Locate the cell with the specified text and output its [x, y] center coordinate. 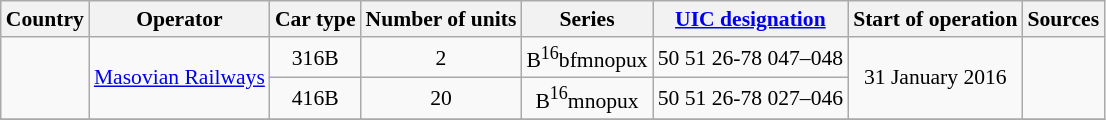
Car type [316, 19]
Number of units [442, 19]
20 [442, 98]
2 [442, 58]
Series [586, 19]
Operator [180, 19]
416B [316, 98]
50 51 26-78 027–046 [750, 98]
Start of operation [935, 19]
Sources [1063, 19]
B16mnopux [586, 98]
UIC designation [750, 19]
50 51 26-78 047–048 [750, 58]
31 January 2016 [935, 78]
B16bfmnopux [586, 58]
316B [316, 58]
Country [45, 19]
Masovian Railways [180, 78]
